From the cell containing the given text, extract its center point as [X, Y] coordinate. 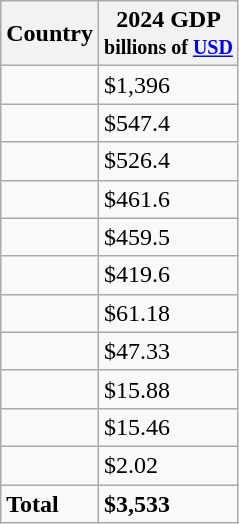
Total [50, 503]
$1,396 [168, 85]
$15.46 [168, 427]
$547.4 [168, 123]
$61.18 [168, 313]
Country [50, 34]
$3,533 [168, 503]
$47.33 [168, 351]
$15.88 [168, 389]
$526.4 [168, 161]
$459.5 [168, 237]
$461.6 [168, 199]
$2.02 [168, 465]
$419.6 [168, 275]
2024 GDPbillions of USD [168, 34]
